Extract the (X, Y) coordinate from the center of the cell holding the provided text.  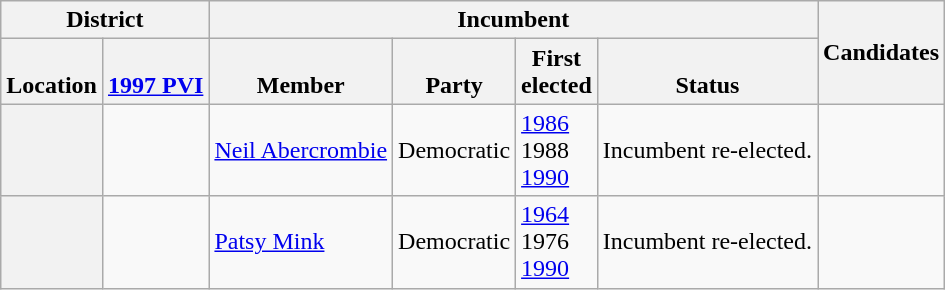
19641976 1990 (557, 242)
Incumbent (514, 20)
Firstelected (557, 72)
Candidates (882, 52)
Status (707, 72)
Neil Abercrombie (301, 150)
Location (52, 72)
Member (301, 72)
District (105, 20)
1997 PVI (155, 72)
Party (454, 72)
1986 1988 1990 (557, 150)
Patsy Mink (301, 242)
